From the cell containing the given text, extract its center point as (X, Y) coordinate. 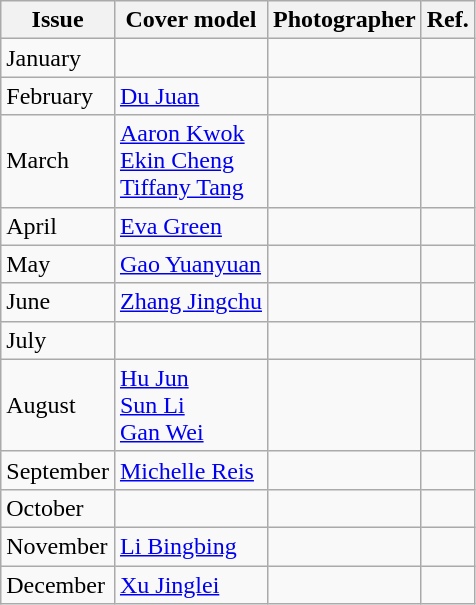
June (58, 302)
Michelle Reis (190, 470)
October (58, 508)
Eva Green (190, 226)
Du Juan (190, 96)
July (58, 340)
April (58, 226)
Photographer (344, 20)
November (58, 546)
Cover model (190, 20)
Xu Jinglei (190, 585)
March (58, 161)
January (58, 58)
Li Bingbing (190, 546)
Issue (58, 20)
Gao Yuanyuan (190, 264)
Ref. (448, 20)
Hu JunSun LiGan Wei (190, 405)
Zhang Jingchu (190, 302)
December (58, 585)
August (58, 405)
February (58, 96)
September (58, 470)
Aaron KwokEkin ChengTiffany Tang (190, 161)
May (58, 264)
